Output the (x, y) coordinate of the center of the cell containing the given text.  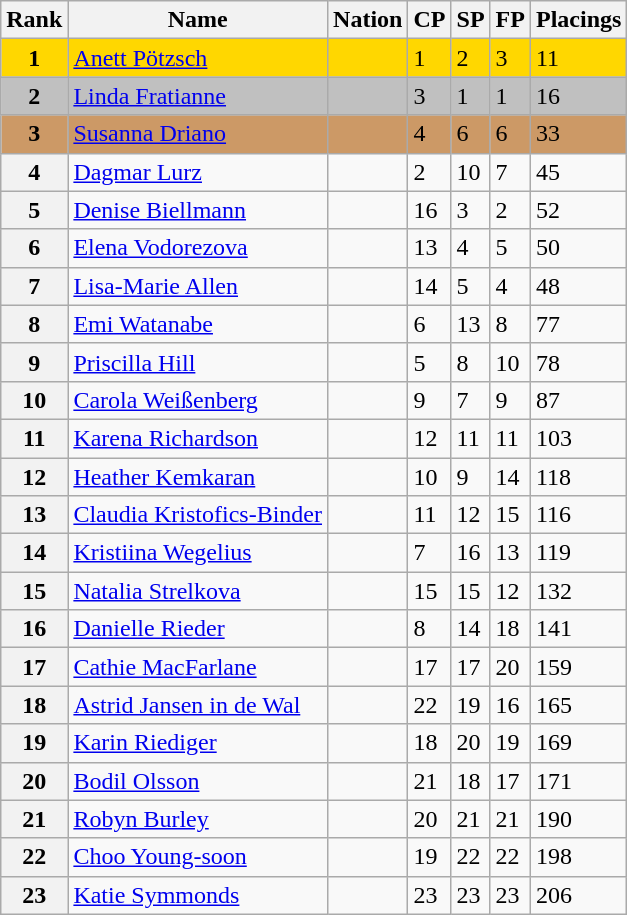
171 (578, 781)
Rank (34, 20)
198 (578, 857)
Danielle Rieder (198, 629)
141 (578, 629)
Lisa-Marie Allen (198, 286)
132 (578, 591)
Carola Weißenberg (198, 400)
Karena Richardson (198, 438)
SP (470, 20)
45 (578, 172)
190 (578, 819)
Denise Biellmann (198, 210)
Karin Riediger (198, 743)
Astrid Jansen in de Wal (198, 705)
33 (578, 134)
Elena Vodorezova (198, 248)
169 (578, 743)
Choo Young-soon (198, 857)
Heather Kemkaran (198, 477)
103 (578, 438)
Katie Symmonds (198, 895)
165 (578, 705)
CP (430, 20)
Kristiina Wegelius (198, 553)
159 (578, 667)
119 (578, 553)
78 (578, 362)
118 (578, 477)
Claudia Kristofics-Binder (198, 515)
206 (578, 895)
Cathie MacFarlane (198, 667)
Placings (578, 20)
Bodil Olsson (198, 781)
Robyn Burley (198, 819)
Linda Fratianne (198, 96)
87 (578, 400)
Emi Watanabe (198, 324)
77 (578, 324)
Dagmar Lurz (198, 172)
Susanna Driano (198, 134)
Natalia Strelkova (198, 591)
Nation (368, 20)
50 (578, 248)
Name (198, 20)
48 (578, 286)
52 (578, 210)
Priscilla Hill (198, 362)
Anett Pötzsch (198, 58)
116 (578, 515)
FP (510, 20)
